Determine the (x, y) coordinate at the center of the cell enclosing the given text.  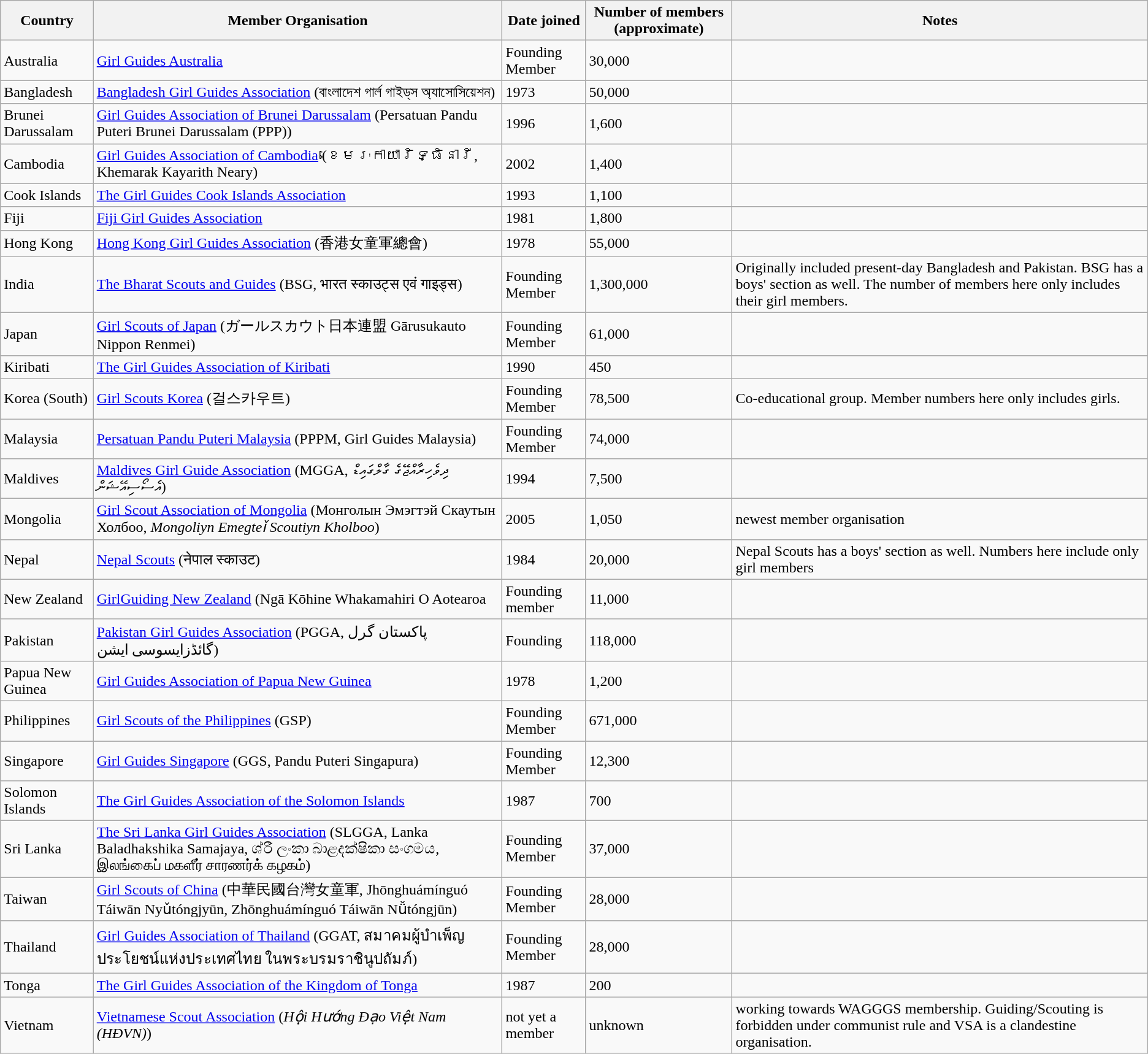
Kiribati (47, 367)
1,300,000 (659, 285)
Pakistan (47, 640)
1,200 (659, 681)
The Girl Guides Association of the Kingdom of Tonga (298, 985)
Date joined (544, 21)
1,600 (659, 124)
Hong Kong Girl Guides Association (香港女童軍總會) (298, 243)
Founding member (544, 599)
1993 (544, 195)
Girl Scout Association of Mongolia (Монголын Эмэгтэй Скаутын Холбоо, Mongoliyn Emegteǐ Scoutiyn Kholboo) (298, 519)
Girl Scouts Korea (걸스카우트) (298, 399)
Japan (47, 334)
Cook Islands (47, 195)
Founding (544, 640)
1990 (544, 367)
Thailand (47, 947)
Girl Guides Association of Brunei Darussalam (Persatuan Pandu Puteri Brunei Darussalam (PPP)) (298, 124)
Girl Guides Australia (298, 60)
1996 (544, 124)
unknown (659, 1025)
Girl Guides Association of Thailand (GGAT, สมาคมผู้บำเพ็ญประโยชน์แห่งประเทศไทย ในพระบรมราชินูปถัมภ์) (298, 947)
The Girl Guides Association of Kiribati (298, 367)
55,000 (659, 243)
Korea (South) (47, 399)
Vietnam (47, 1025)
Fiji (47, 218)
Girl Guides Association of Cambodia (ខេមរៈកាយារិទ្ធិនារី, Khemarak Kayarith Neary) (298, 163)
Australia (47, 60)
200 (659, 985)
Country (47, 21)
Girl Scouts of the Philippines (GSP) (298, 720)
Vietnamese Scout Association (Hội Hướng Đạo Việt Nam (HĐVN)) (298, 1025)
Notes (939, 21)
Nepal (47, 560)
2005 (544, 519)
Co-educational group. Member numbers here only includes girls. (939, 399)
78,500 (659, 399)
Girl Guides Singapore (GGS, Pandu Puteri Singapura) (298, 761)
1,400 (659, 163)
Philippines (47, 720)
Nepal Scouts (नेपाल स्काउट) (298, 560)
Pakistan Girl Guides Association (PGGA, پاکستان گرل گائڈزایسوسی ایشن) (298, 640)
The Bharat Scouts and Guides (BSG, भारत स्काउट्स एवं गाइड्स) (298, 285)
20,000 (659, 560)
The Sri Lanka Girl Guides Association (SLGGA, Lanka Baladhakshika Samajaya, ශ්රී ලංකා බාළදක්ෂිකා සංගමය, இலங்கைப் மகளீர் சாரணர்க் கழகம்) (298, 849)
Girl Guides Association of Papua New Guinea (298, 681)
11,000 (659, 599)
7,500 (659, 479)
450 (659, 367)
Singapore (47, 761)
Papua New Guinea (47, 681)
12,300 (659, 761)
1,050 (659, 519)
India (47, 285)
Malaysia (47, 438)
Number of members (approximate) (659, 21)
1973 (544, 92)
700 (659, 801)
61,000 (659, 334)
74,000 (659, 438)
1,100 (659, 195)
1,800 (659, 218)
The Girl Guides Cook Islands Association (298, 195)
2002 (544, 163)
working towards WAGGGS membership. Guiding/Scouting is forbidden under communist rule and VSA is a clandestine organisation. (939, 1025)
1994 (544, 479)
Mongolia (47, 519)
Fiji Girl Guides Association (298, 218)
Persatuan Pandu Puteri Malaysia (PPPM, Girl Guides Malaysia) (298, 438)
Taiwan (47, 899)
The Girl Guides Association of the Solomon Islands (298, 801)
1984 (544, 560)
New Zealand (47, 599)
671,000 (659, 720)
Cambodia (47, 163)
Brunei Darussalam (47, 124)
118,000 (659, 640)
Hong Kong (47, 243)
newest member organisation (939, 519)
Maldives Girl Guide Association (MGGA, ދިވެހިރާއްޖޭގެ ގާލްގައިޑް އެސޯސިއޭޝަން) (298, 479)
Maldives (47, 479)
Bangladesh (47, 92)
Girl Scouts of China (中華民國台灣女童軍, Jhōnghuámínguó Táiwān Nyǔtóngjyūn, Zhōnghuámínguó Táiwān Nǚtóngjūn) (298, 899)
not yet a member (544, 1025)
Sri Lanka (47, 849)
GirlGuiding New Zealand (Ngā Kōhine Whakamahiri O Aotearoa (298, 599)
Solomon Islands (47, 801)
Member Organisation (298, 21)
Girl Scouts of Japan (ガールスカウト日本連盟 Gārusukauto Nippon Renmei) (298, 334)
Tonga (47, 985)
37,000 (659, 849)
50,000 (659, 92)
Nepal Scouts has a boys' section as well. Numbers here include only girl members (939, 560)
30,000 (659, 60)
Bangladesh Girl Guides Association (বাংলাদেশ গার্ল গাইড্‌স অ্যাসোসিয়েশন) (298, 92)
1981 (544, 218)
